Extract the [x, y] coordinate from the center of the cell holding the provided text.  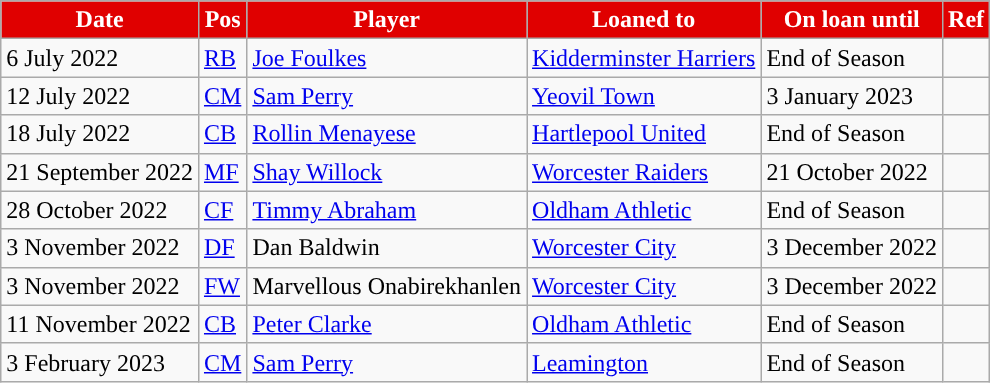
28 October 2022 [100, 210]
Marvellous Onabirekhanlen [387, 286]
3 February 2023 [100, 362]
Player [387, 20]
Pos [222, 20]
Peter Clarke [387, 324]
Yeovil Town [644, 96]
Rollin Menayese [387, 134]
FW [222, 286]
Hartlepool United [644, 134]
Loaned to [644, 20]
Dan Baldwin [387, 248]
CF [222, 210]
21 October 2022 [852, 172]
3 January 2023 [852, 96]
MF [222, 172]
12 July 2022 [100, 96]
21 September 2022 [100, 172]
Joe Foulkes [387, 58]
Ref [966, 20]
Timmy Abraham [387, 210]
Date [100, 20]
RB [222, 58]
Kidderminster Harriers [644, 58]
Shay Willock [387, 172]
On loan until [852, 20]
Worcester Raiders [644, 172]
Leamington [644, 362]
DF [222, 248]
6 July 2022 [100, 58]
18 July 2022 [100, 134]
11 November 2022 [100, 324]
